Locate the cell with the specified text and output its [x, y] center coordinate. 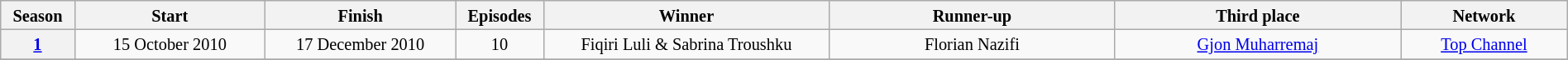
Gjon Muharremaj [1257, 45]
Florian Nazifi [973, 45]
10 [500, 45]
15 October 2010 [170, 45]
Season [38, 15]
Network [1484, 15]
Top Channel [1484, 45]
17 December 2010 [360, 45]
Fiqiri Luli & Sabrina Troushku [686, 45]
Runner-up [973, 15]
Finish [360, 15]
Winner [686, 15]
Episodes [500, 15]
Start [170, 15]
Third place [1257, 15]
1 [38, 45]
